Determine the [x, y] coordinate at the center of the cell enclosing the given text.  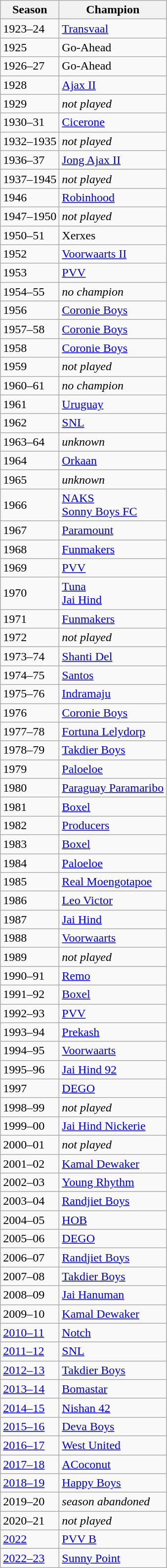
1985 [30, 882]
Jai Hind 92 [113, 1070]
1978–79 [30, 750]
2020–21 [30, 1521]
Young Rhythm [113, 1183]
1970 [30, 593]
1967 [30, 530]
1928 [30, 85]
Prekash [113, 1032]
2008–09 [30, 1295]
2003–04 [30, 1201]
2012–13 [30, 1370]
1936–37 [30, 160]
2006–07 [30, 1258]
1965 [30, 479]
1961 [30, 404]
Ajax II [113, 85]
1983 [30, 844]
Tuna Jai Hind [113, 593]
Robinhood [113, 197]
Season [30, 10]
1946 [30, 197]
Sunny Point [113, 1558]
1993–94 [30, 1032]
Jai Hind [113, 919]
PVV B [113, 1539]
1950–51 [30, 235]
2015–16 [30, 1426]
Santos [113, 675]
2014–15 [30, 1408]
1982 [30, 825]
1963–64 [30, 442]
Orkaan [113, 460]
1953 [30, 273]
Nishan 42 [113, 1408]
1992–93 [30, 1013]
2007–08 [30, 1276]
1999–00 [30, 1126]
1997 [30, 1088]
1968 [30, 549]
1976 [30, 713]
2022–23 [30, 1558]
1960–61 [30, 385]
Jong Ajax II [113, 160]
1930–31 [30, 122]
1988 [30, 938]
1973–74 [30, 656]
Paramount [113, 530]
2010–11 [30, 1333]
NAKS Sonny Boys FC [113, 504]
Notch [113, 1333]
1957–58 [30, 329]
Happy Boys [113, 1483]
2001–02 [30, 1163]
2002–03 [30, 1183]
Producers [113, 825]
1926–27 [30, 66]
1966 [30, 504]
ACoconut [113, 1464]
2011–12 [30, 1351]
Jai Hanuman [113, 1295]
Cicerone [113, 122]
1958 [30, 348]
1964 [30, 460]
1923–24 [30, 29]
Real Moengotapoe [113, 882]
Deva Boys [113, 1426]
1971 [30, 619]
1925 [30, 47]
Bomastar [113, 1389]
1969 [30, 568]
1990–91 [30, 976]
2009–10 [30, 1314]
1956 [30, 310]
2019–20 [30, 1502]
Champion [113, 10]
1974–75 [30, 675]
1937–1945 [30, 179]
1987 [30, 919]
Transvaal [113, 29]
1984 [30, 863]
season abandoned [113, 1502]
1929 [30, 104]
West United [113, 1445]
2018–19 [30, 1483]
1972 [30, 638]
Indramaju [113, 694]
Voorwaarts II [113, 254]
1947–1950 [30, 216]
1981 [30, 806]
1932–1935 [30, 141]
2005–06 [30, 1239]
Paraguay Paramaribo [113, 788]
HOB [113, 1220]
1994–95 [30, 1051]
Leo Victor [113, 901]
2004–05 [30, 1220]
1977–78 [30, 731]
1995–96 [30, 1070]
Fortuna Lelydorp [113, 731]
1991–92 [30, 994]
2022 [30, 1539]
2017–18 [30, 1464]
1989 [30, 957]
2000–01 [30, 1145]
1975–76 [30, 694]
1986 [30, 901]
Uruguay [113, 404]
1959 [30, 367]
1979 [30, 769]
2013–14 [30, 1389]
Remo [113, 976]
2016–17 [30, 1445]
Jai Hind Nickerie [113, 1126]
1998–99 [30, 1107]
1952 [30, 254]
1954–55 [30, 292]
1962 [30, 423]
Xerxes [113, 235]
1980 [30, 788]
Shanti Del [113, 656]
